Locate the cell with the specified text and output its [X, Y] center coordinate. 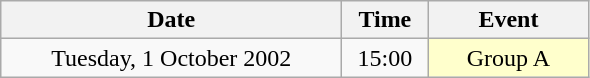
Group A [508, 58]
15:00 [385, 58]
Tuesday, 1 October 2002 [172, 58]
Event [508, 20]
Time [385, 20]
Date [172, 20]
